Determine the [x, y] coordinate at the center of the cell enclosing the given text.  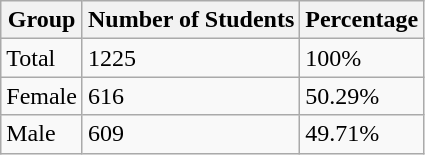
Total [42, 58]
Percentage [362, 20]
Number of Students [190, 20]
50.29% [362, 96]
1225 [190, 58]
Group [42, 20]
100% [362, 58]
49.71% [362, 134]
616 [190, 96]
609 [190, 134]
Female [42, 96]
Male [42, 134]
